For the text-containing cell, return its midpoint in [x, y] coordinate format. 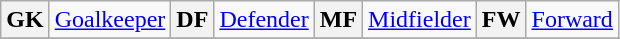
Forward [572, 20]
Defender [264, 20]
GK [25, 20]
DF [192, 20]
Midfielder [420, 20]
Goalkeeper [110, 20]
FW [501, 20]
MF [338, 20]
